Extract the (x, y) coordinate from the center of the cell holding the provided text.  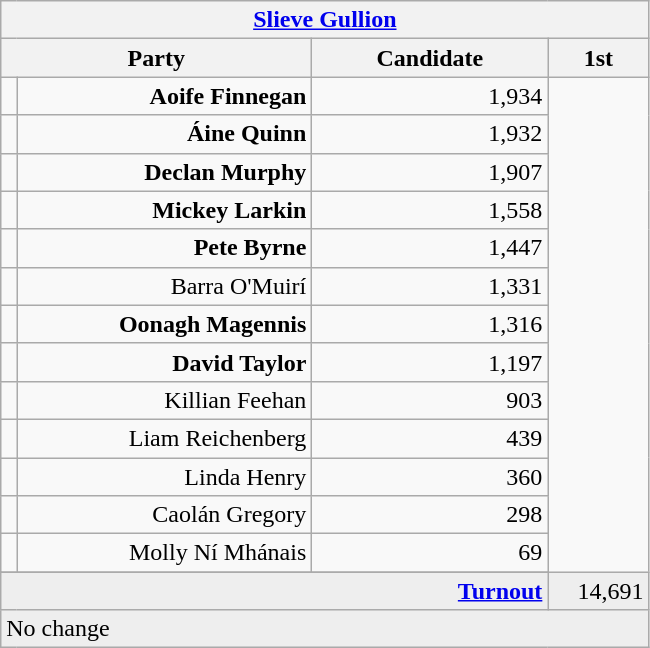
1,932 (430, 134)
Candidate (430, 58)
1,447 (430, 248)
Killian Feehan (164, 400)
1st (598, 58)
1,907 (430, 172)
Pete Byrne (164, 248)
Linda Henry (164, 477)
903 (430, 400)
1,197 (430, 362)
1,316 (430, 324)
No change (325, 629)
Declan Murphy (164, 172)
298 (430, 515)
Áine Quinn (164, 134)
Liam Reichenberg (164, 438)
14,691 (598, 591)
Oonagh Magennis (164, 324)
Caolán Gregory (164, 515)
Molly Ní Mhánais (164, 553)
Turnout (274, 591)
Mickey Larkin (164, 210)
69 (430, 553)
Slieve Gullion (325, 20)
360 (430, 477)
1,934 (430, 96)
Party (156, 58)
1,558 (430, 210)
David Taylor (164, 362)
Barra O'Muirí (164, 286)
1,331 (430, 286)
Aoife Finnegan (164, 96)
439 (430, 438)
